Output the [X, Y] coordinate of the center of the cell containing the given text.  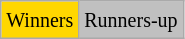
Runners-up [131, 20]
Winners [40, 20]
